Output the [x, y] coordinate of the center of the cell containing the given text.  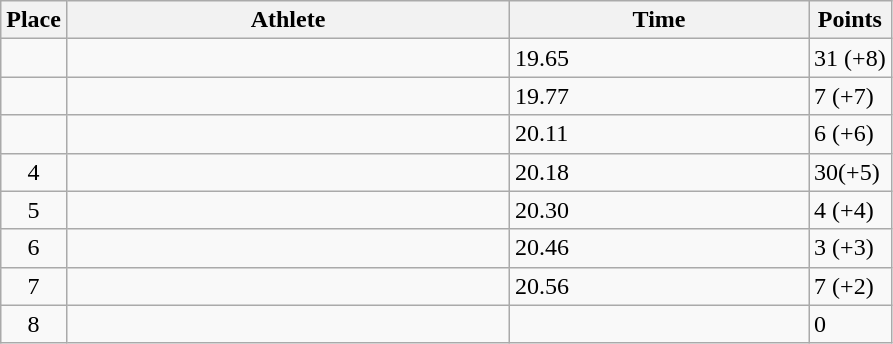
30(+5) [850, 172]
7 (+2) [850, 286]
6 (+6) [850, 134]
4 (+4) [850, 210]
Points [850, 20]
31 (+8) [850, 58]
3 (+3) [850, 248]
20.46 [660, 248]
20.18 [660, 172]
7 [34, 286]
20.56 [660, 286]
4 [34, 172]
20.30 [660, 210]
6 [34, 248]
Time [660, 20]
19.65 [660, 58]
20.11 [660, 134]
8 [34, 324]
Athlete [288, 20]
Place [34, 20]
7 (+7) [850, 96]
5 [34, 210]
0 [850, 324]
19.77 [660, 96]
